Find where the given text appears and provide that cell's center as [x, y] coordinate. 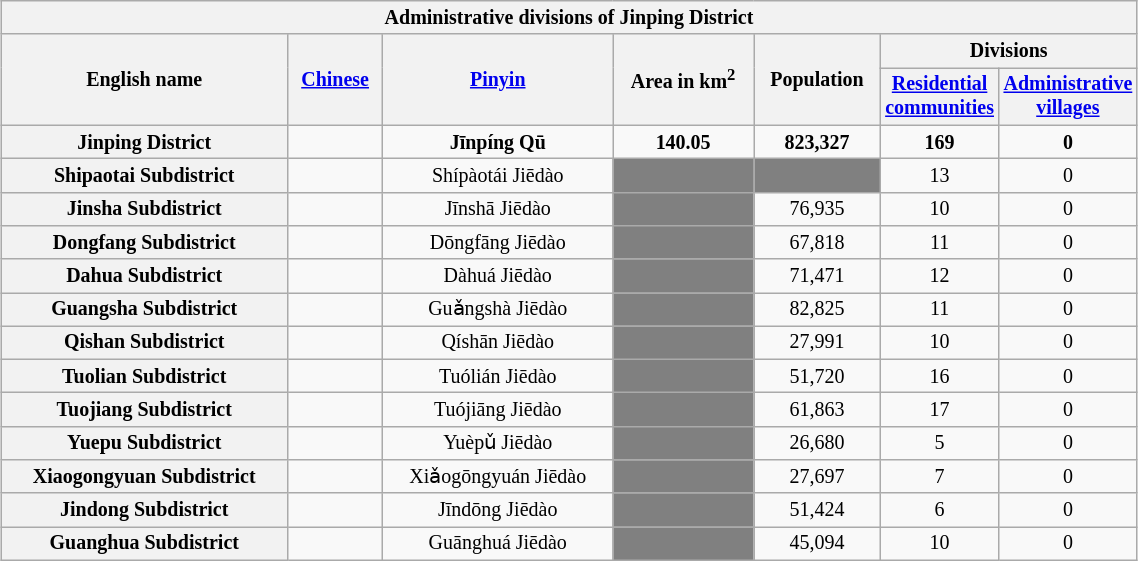
7 [939, 476]
16 [939, 376]
Tuolian Subdistrict [144, 376]
82,825 [818, 310]
Tuólián Jiēdào [498, 376]
Dongfang Subdistrict [144, 242]
Divisions [1008, 52]
169 [939, 142]
Dàhuá Jiēdào [498, 276]
Qíshān Jiēdào [498, 342]
Jinsha Subdistrict [144, 208]
Jīnshā Jiēdào [498, 208]
Area in km2 [684, 80]
Dōngfāng Jiēdào [498, 242]
Residential communities [939, 96]
140.05 [684, 142]
Yuèpǔ Jiēdào [498, 444]
71,471 [818, 276]
76,935 [818, 208]
Pinyin [498, 80]
Shípàotái Jiēdào [498, 176]
17 [939, 410]
26,680 [818, 444]
27,991 [818, 342]
Jinping District [144, 142]
5 [939, 444]
Yuepu Subdistrict [144, 444]
Chinese [334, 80]
6 [939, 510]
Guǎngshà Jiēdào [498, 310]
12 [939, 276]
Tuójiāng Jiēdào [498, 410]
Dahua Subdistrict [144, 276]
Guanghua Subdistrict [144, 544]
Guānghuá Jiēdào [498, 544]
61,863 [818, 410]
Jīnpíng Qū [498, 142]
51,424 [818, 510]
Jīndōng Jiēdào [498, 510]
823,327 [818, 142]
Population [818, 80]
Tuojiang Subdistrict [144, 410]
Shipaotai Subdistrict [144, 176]
13 [939, 176]
Jindong Subdistrict [144, 510]
Administrative divisions of Jinping District [569, 18]
51,720 [818, 376]
Qishan Subdistrict [144, 342]
Xiǎogōngyuán Jiēdào [498, 476]
Administrative villages [1068, 96]
English name [144, 80]
Xiaogongyuan Subdistrict [144, 476]
67,818 [818, 242]
27,697 [818, 476]
Guangsha Subdistrict [144, 310]
45,094 [818, 544]
